Provide the (X, Y) coordinate of the cell's center where the given text is located.  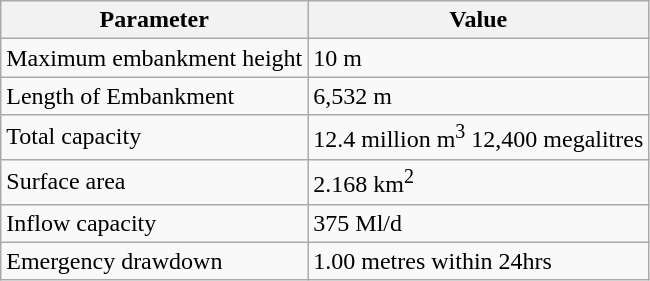
375 Ml/d (478, 223)
Inflow capacity (154, 223)
10 m (478, 58)
Total capacity (154, 138)
12.4 million m3 12,400 megalitres (478, 138)
6,532 m (478, 96)
Length of Embankment (154, 96)
Surface area (154, 182)
Maximum embankment height (154, 58)
1.00 metres within 24hrs (478, 261)
Parameter (154, 20)
Emergency drawdown (154, 261)
2.168 km2 (478, 182)
Value (478, 20)
